Identify which cell holds the provided text, then report its (X, Y) central coordinate. 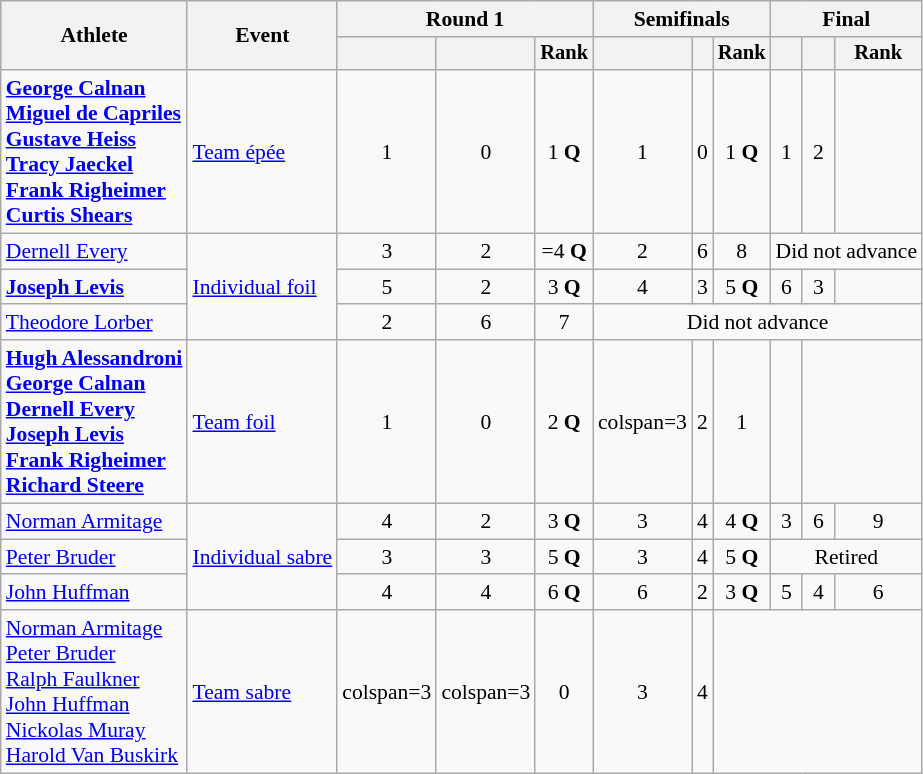
8 (742, 252)
George CalnanMiguel de CaprilesGustave HeissTracy JaeckelFrank RigheimerCurtis Shears (94, 152)
Joseph Levis (94, 287)
Theodore Lorber (94, 323)
6 Q (564, 593)
4 Q (742, 522)
Individual sabre (262, 558)
Hugh AlessandroniGeorge CalnanDernell EveryJoseph LevisFrank RigheimerRichard Steere (94, 422)
7 (564, 323)
Team sabre (262, 692)
Event (262, 36)
9 (878, 522)
Norman Armitage (94, 522)
Final (847, 19)
Semifinals (682, 19)
=4 Q (564, 252)
Retired (847, 557)
Individual foil (262, 288)
Peter Bruder (94, 557)
Team foil (262, 422)
Norman ArmitagePeter BruderRalph FaulknerJohn HuffmanNickolas MurayHarold Van Buskirk (94, 692)
John Huffman (94, 593)
2 Q (564, 422)
Dernell Every (94, 252)
Round 1 (465, 19)
Team épée (262, 152)
Athlete (94, 36)
